Provide the (x, y) coordinate of the cell's center where the given text is located.  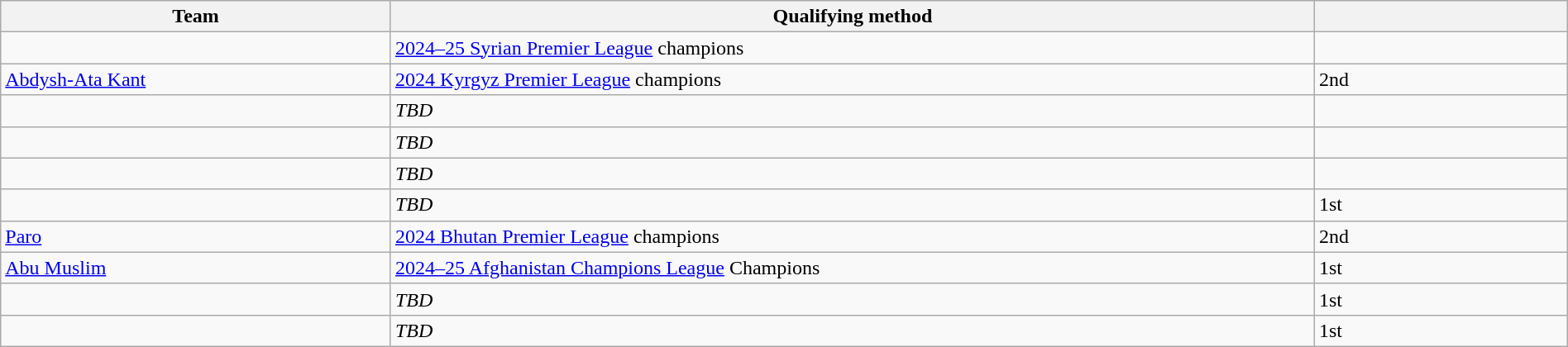
2024 Kyrgyz Premier League champions (852, 79)
Qualifying method (852, 17)
2024–25 Afghanistan Champions League Champions (852, 268)
2024 Bhutan Premier League champions (852, 236)
Abu Muslim (196, 268)
Paro (196, 236)
Team (196, 17)
Abdysh-Ata Kant (196, 79)
2024–25 Syrian Premier League champions (852, 48)
